Search for the cell housing the specified text and yield its (x, y) center coordinate. 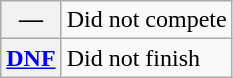
DNF (31, 58)
Did not finish (146, 58)
— (31, 20)
Did not compete (146, 20)
